Search for the cell housing the specified text and yield its [X, Y] center coordinate. 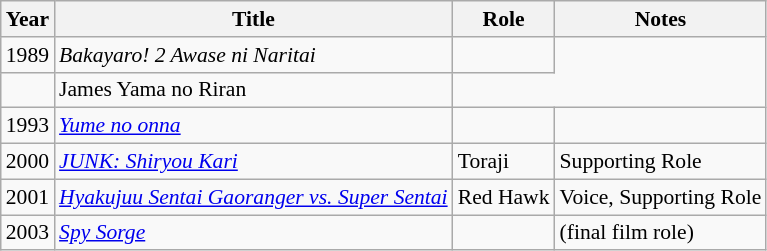
Yume no onna [254, 126]
Toraji [504, 162]
Spy Sorge [254, 233]
1993 [28, 126]
Voice, Supporting Role [661, 197]
Notes [661, 19]
JUNK: Shiryou Kari [254, 162]
1989 [28, 55]
2001 [28, 197]
Hyakujuu Sentai Gaoranger vs. Super Sentai [254, 197]
Role [504, 19]
Year [28, 19]
(final film role) [661, 233]
Title [254, 19]
Red Hawk [504, 197]
2000 [28, 162]
James Yama no Riran [254, 90]
Bakayaro! 2 Awase ni Naritai [254, 55]
2003 [28, 233]
Supporting Role [661, 162]
